Scan for the cell matching the given text and deliver its [x, y] coordinate at center. 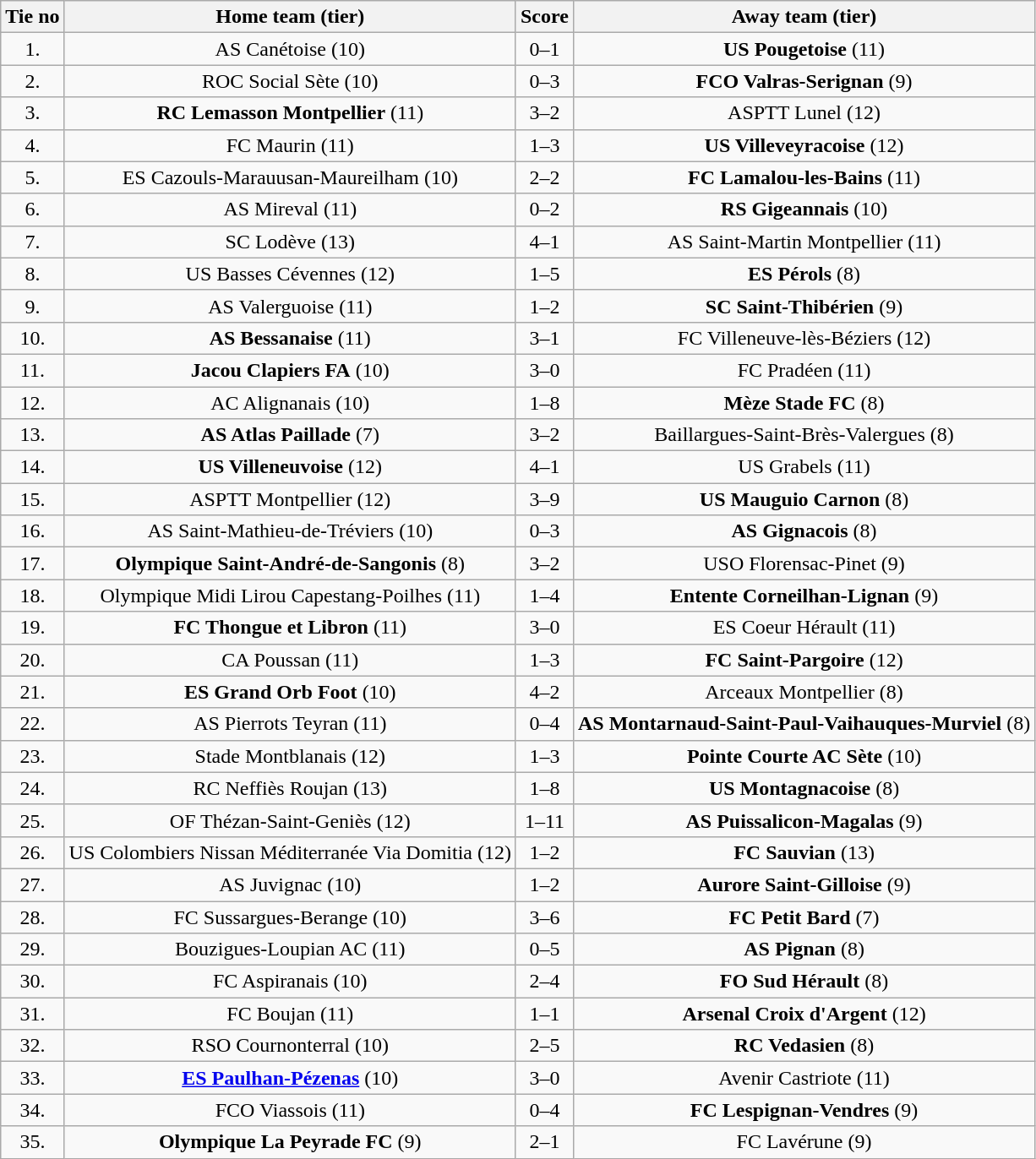
11. [32, 370]
FC Lamalou-les-Bains (11) [804, 177]
Mèze Stade FC (8) [804, 403]
Away team (tier) [804, 17]
0–5 [544, 950]
FC Lavérune (9) [804, 1142]
4–2 [544, 692]
RS Gigeannais (10) [804, 209]
FC Saint-Pargoire (12) [804, 660]
Baillargues-Saint-Brès-Valergues (8) [804, 435]
Bouzigues-Loupian AC (11) [290, 950]
7. [32, 242]
Entente Corneilhan-Lignan (9) [804, 596]
34. [32, 1110]
6. [32, 209]
AS Pignan (8) [804, 950]
AS Juvignac (10) [290, 884]
3–6 [544, 917]
16. [32, 531]
Home team (tier) [290, 17]
USO Florensac-Pinet (9) [804, 563]
Pointe Courte AC Sète (10) [804, 756]
FC Thongue et Libron (11) [290, 628]
FC Petit Bard (7) [804, 917]
FO Sud Hérault (8) [804, 982]
FC Sauvian (13) [804, 852]
2–5 [544, 1046]
23. [32, 756]
AS Saint-Martin Montpellier (11) [804, 242]
AS Canétoise (10) [290, 49]
13. [32, 435]
US Mauguio Carnon (8) [804, 499]
ES Grand Orb Foot (10) [290, 692]
25. [32, 820]
RC Neffiès Roujan (13) [290, 788]
FCO Viassois (11) [290, 1110]
FC Villeneuve-lès-Béziers (12) [804, 338]
24. [32, 788]
1–5 [544, 274]
Avenir Castriote (11) [804, 1078]
FCO Valras-Serignan (9) [804, 81]
3–1 [544, 338]
1–11 [544, 820]
ES Cazouls-Marauusan-Maureilham (10) [290, 177]
2–1 [544, 1142]
Olympique Midi Lirou Capestang-Poilhes (11) [290, 596]
FC Boujan (11) [290, 1014]
17. [32, 563]
2. [32, 81]
19. [32, 628]
32. [32, 1046]
AS Puissalicon-Magalas (9) [804, 820]
8. [32, 274]
FC Lespignan-Vendres (9) [804, 1110]
22. [32, 724]
CA Poussan (11) [290, 660]
US Colombiers Nissan Méditerranée Via Domitia (12) [290, 852]
AS Mireval (11) [290, 209]
10. [32, 338]
18. [32, 596]
RC Vedasien (8) [804, 1046]
28. [32, 917]
AS Pierrots Teyran (11) [290, 724]
31. [32, 1014]
AS Atlas Paillade (7) [290, 435]
US Pougetoise (11) [804, 49]
US Montagnacoise (8) [804, 788]
0–1 [544, 49]
2–2 [544, 177]
US Basses Cévennes (12) [290, 274]
FC Maurin (11) [290, 145]
RC Lemasson Montpellier (11) [290, 113]
3–9 [544, 499]
US Villeveyracoise (12) [804, 145]
ROC Social Sète (10) [290, 81]
27. [32, 884]
ES Coeur Hérault (11) [804, 628]
ASPTT Lunel (12) [804, 113]
Score [544, 17]
1–1 [544, 1014]
Olympique La Peyrade FC (9) [290, 1142]
12. [32, 403]
15. [32, 499]
33. [32, 1078]
Stade Montblanais (12) [290, 756]
Arceaux Montpellier (8) [804, 692]
1–4 [544, 596]
Jacou Clapiers FA (10) [290, 370]
35. [32, 1142]
AS Gignacois (8) [804, 531]
FC Aspiranais (10) [290, 982]
US Villeneuvoise (12) [290, 467]
0–2 [544, 209]
AS Montarnaud-Saint-Paul-Vaihauques-Murviel (8) [804, 724]
21. [32, 692]
26. [32, 852]
SC Saint-Thibérien (9) [804, 306]
RSO Cournonterral (10) [290, 1046]
ES Pérols (8) [804, 274]
4. [32, 145]
ASPTT Montpellier (12) [290, 499]
AS Bessanaise (11) [290, 338]
3. [32, 113]
30. [32, 982]
US Grabels (11) [804, 467]
5. [32, 177]
ES Paulhan-Pézenas (10) [290, 1078]
1. [32, 49]
OF Thézan-Saint-Geniès (12) [290, 820]
Aurore Saint-Gilloise (9) [804, 884]
29. [32, 950]
14. [32, 467]
FC Sussargues-Berange (10) [290, 917]
AS Saint-Mathieu-de-Tréviers (10) [290, 531]
20. [32, 660]
FC Pradéen (11) [804, 370]
Olympique Saint-André-de-Sangonis (8) [290, 563]
SC Lodève (13) [290, 242]
AS Valerguoise (11) [290, 306]
Tie no [32, 17]
AC Alignanais (10) [290, 403]
2–4 [544, 982]
Arsenal Croix d'Argent (12) [804, 1014]
9. [32, 306]
